Return the [x, y] coordinate for the center point of the cell that contains the specified text.  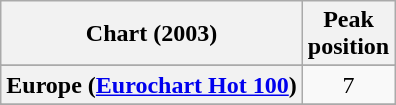
Peakposition [348, 34]
Europe (Eurochart Hot 100) [152, 85]
Chart (2003) [152, 34]
7 [348, 85]
